From the cell containing the given text, extract its center point as [X, Y] coordinate. 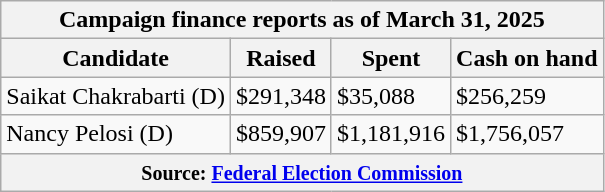
Cash on hand [527, 58]
$1,181,916 [390, 134]
$256,259 [527, 96]
Campaign finance reports as of March 31, 2025 [302, 20]
Saikat Chakrabarti (D) [116, 96]
Raised [280, 58]
Source: Federal Election Commission [302, 172]
$35,088 [390, 96]
Spent [390, 58]
$291,348 [280, 96]
Nancy Pelosi (D) [116, 134]
Candidate [116, 58]
$859,907 [280, 134]
$1,756,057 [527, 134]
